Pinpoint the cell where the given text exists, returning its [X, Y] midpoint coordinate. 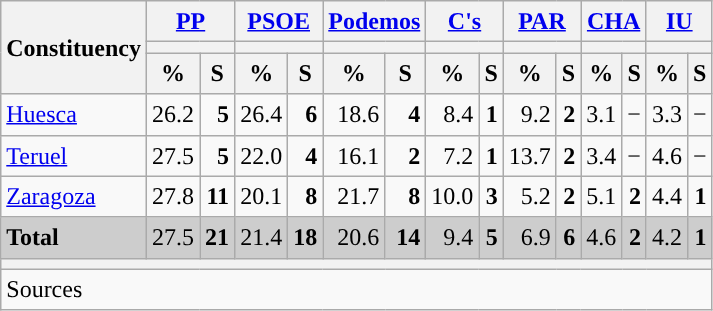
5.2 [530, 196]
PP [190, 22]
Constituency [74, 48]
10.0 [452, 196]
9.4 [452, 238]
21 [218, 238]
Teruel [74, 156]
26.2 [172, 114]
C's [464, 22]
Huesca [74, 114]
26.4 [262, 114]
4.2 [666, 238]
27.8 [172, 196]
9.2 [530, 114]
20.6 [354, 238]
22.0 [262, 156]
16.1 [354, 156]
3 [491, 196]
6.9 [530, 238]
4.4 [666, 196]
PAR [542, 22]
5.1 [602, 196]
13.7 [530, 156]
8.4 [452, 114]
14 [406, 238]
18.6 [354, 114]
21.7 [354, 196]
IU [679, 22]
Zaragoza [74, 196]
PSOE [279, 22]
18 [306, 238]
21.4 [262, 238]
20.1 [262, 196]
3.4 [602, 156]
3.1 [602, 114]
7.2 [452, 156]
CHA [614, 22]
3.3 [666, 114]
11 [218, 196]
Sources [356, 290]
Podemos [374, 22]
Total [74, 238]
